For the text-containing cell, return its midpoint in (X, Y) coordinate format. 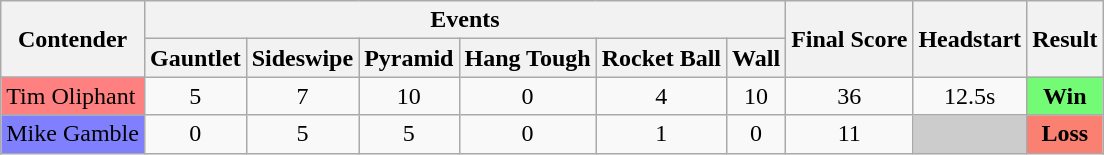
Headstart (970, 39)
Contender (73, 39)
Events (464, 20)
11 (850, 134)
7 (302, 96)
Mike Gamble (73, 134)
Gauntlet (195, 58)
Rocket Ball (661, 58)
Pyramid (409, 58)
Wall (756, 58)
Hang Tough (528, 58)
4 (661, 96)
Win (1065, 96)
Loss (1065, 134)
1 (661, 134)
Result (1065, 39)
Sideswipe (302, 58)
36 (850, 96)
Tim Oliphant (73, 96)
12.5s (970, 96)
Final Score (850, 39)
